From the cell containing the given text, extract its center point as (X, Y) coordinate. 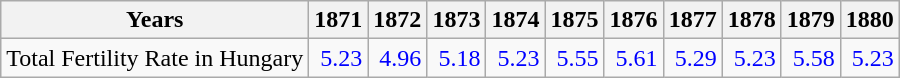
1876 (634, 20)
1880 (870, 20)
1873 (456, 20)
Years (155, 20)
5.58 (810, 58)
5.18 (456, 58)
Total Fertility Rate in Hungary (155, 58)
1872 (398, 20)
5.29 (692, 58)
1874 (516, 20)
1877 (692, 20)
5.61 (634, 58)
1879 (810, 20)
1871 (338, 20)
5.55 (574, 58)
1875 (574, 20)
4.96 (398, 58)
1878 (752, 20)
